Search for the cell housing the specified text and yield its [x, y] center coordinate. 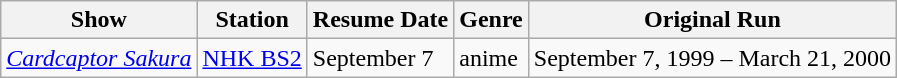
anime [492, 58]
Cardcaptor Sakura [99, 58]
September 7 [380, 58]
Show [99, 20]
Original Run [712, 20]
Resume Date [380, 20]
September 7, 1999 – March 21, 2000 [712, 58]
NHK BS2 [252, 58]
Genre [492, 20]
Station [252, 20]
